Search for the cell housing the specified text and yield its (X, Y) center coordinate. 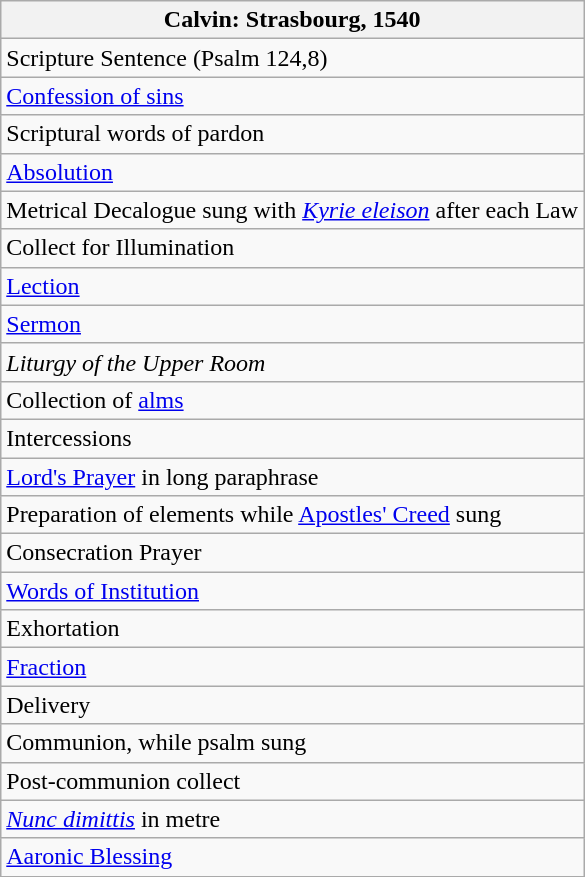
Sermon (292, 324)
Words of Institution (292, 591)
Absolution (292, 172)
Calvin: Strasbourg, 1540 (292, 20)
Liturgy of the Upper Room (292, 362)
Lord's Prayer in long paraphrase (292, 477)
Nunc dimittis in metre (292, 819)
Delivery (292, 705)
Aaronic Blessing (292, 857)
Scripture Sentence (Psalm 124,8) (292, 58)
Metrical Decalogue sung with Kyrie eleison after each Law (292, 210)
Confession of sins (292, 96)
Collect for Illumination (292, 248)
Consecration Prayer (292, 553)
Collection of alms (292, 400)
Exhortation (292, 629)
Scriptural words of pardon (292, 134)
Fraction (292, 667)
Lection (292, 286)
Communion, while psalm sung (292, 743)
Post-communion collect (292, 781)
Preparation of elements while Apostles' Creed sung (292, 515)
Intercessions (292, 438)
